Locate the cell with the specified text and output its [x, y] center coordinate. 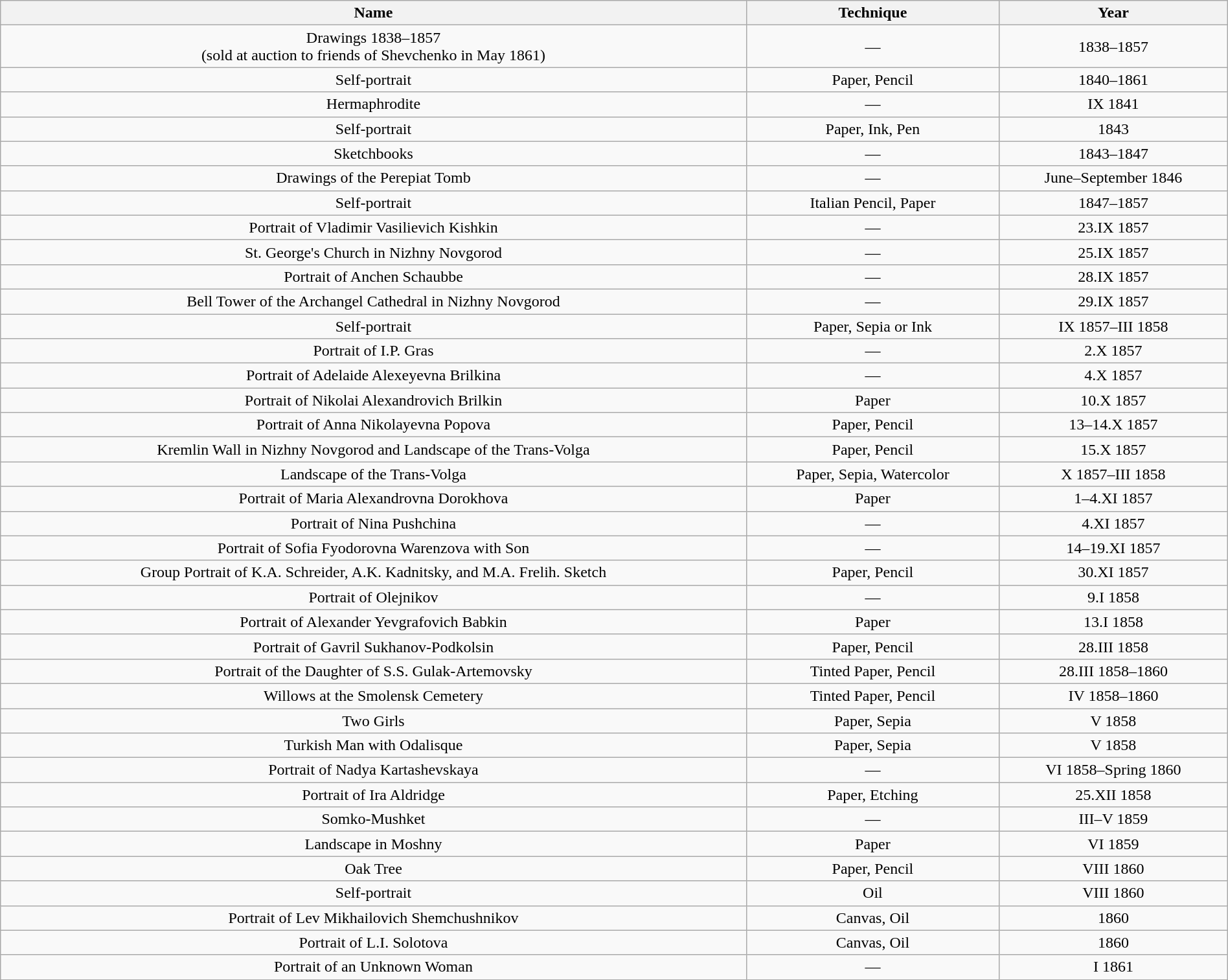
Portrait of Anna Nikolayevna Popova [373, 425]
28.III 1858 [1114, 646]
1–4.XI 1857 [1114, 499]
I 1861 [1114, 967]
IX 1857–III 1858 [1114, 326]
June–September 1846 [1114, 178]
X 1857–III 1858 [1114, 474]
Group Portrait of K.A. Schreider, A.K. Kadnitsky, and M.A. Frelih. Sketch [373, 573]
Paper, Ink, Pen [872, 129]
Paper, Sepia, Watercolor [872, 474]
4.XI 1857 [1114, 523]
Paper, Sepia or Ink [872, 326]
13.I 1858 [1114, 622]
1840–1861 [1114, 80]
1838–1857 [1114, 47]
25.XII 1858 [1114, 795]
Portrait of Ira Aldridge [373, 795]
Drawings of the Perepiat Tomb [373, 178]
Name [373, 13]
Portrait of I.P. Gras [373, 351]
29.IX 1857 [1114, 301]
Portrait of Nikolai Alexandrovich Brilkin [373, 400]
9.I 1858 [1114, 597]
30.XI 1857 [1114, 573]
St. George's Church in Nizhny Novgorod [373, 252]
Kremlin Wall in Nizhny Novgorod and Landscape of the Trans-Volga [373, 450]
Portrait of Nina Pushchina [373, 523]
28.III 1858–1860 [1114, 671]
Portrait of Adelaide Alexeyevna Brilkina [373, 376]
Italian Pencil, Paper [872, 203]
Year [1114, 13]
Portrait of Maria Alexandrovna Dorokhova [373, 499]
1843–1847 [1114, 154]
Somko-Mushket [373, 819]
Sketchbooks [373, 154]
IV 1858–1860 [1114, 696]
Paper, Etching [872, 795]
Portrait of Olejnikov [373, 597]
23.IX 1857 [1114, 227]
Portrait of Gavril Sukhanov-Podkolsin [373, 646]
Oil [872, 893]
4.X 1857 [1114, 376]
1843 [1114, 129]
Technique [872, 13]
13–14.X 1857 [1114, 425]
Portrait of Anchen Schaubbe [373, 277]
14–19.XI 1857 [1114, 548]
Portrait of Vladimir Vasilievich Kishkin [373, 227]
Portrait of Sofia Fyodorovna Warenzova with Son [373, 548]
VI 1858–Spring 1860 [1114, 770]
IX 1841 [1114, 104]
Willows at the Smolensk Cemetery [373, 696]
VI 1859 [1114, 844]
25.IX 1857 [1114, 252]
Landscape of the Trans-Volga [373, 474]
Oak Tree [373, 869]
28.IX 1857 [1114, 277]
Bell Tower of the Archangel Cathedral in Nizhny Novgorod [373, 301]
Portrait of L.I. Solotova [373, 942]
Portrait of the Daughter of S.S. Gulak-Artemovsky [373, 671]
Portrait of Lev Mikhailovich Shemchushnikov [373, 918]
Turkish Man with Odalisque [373, 746]
Drawings 1838–1857(sold at auction to friends of Shevchenko in May 1861) [373, 47]
Landscape in Moshny [373, 844]
III–V 1859 [1114, 819]
Portrait of Nadya Kartashevskaya [373, 770]
10.X 1857 [1114, 400]
2.X 1857 [1114, 351]
Hermaphrodite [373, 104]
1847–1857 [1114, 203]
Two Girls [373, 721]
Portrait of Alexander Yevgrafovich Babkin [373, 622]
Portrait of an Unknown Woman [373, 967]
15.X 1857 [1114, 450]
